Return the (X, Y) coordinate for the center point of the cell that contains the specified text.  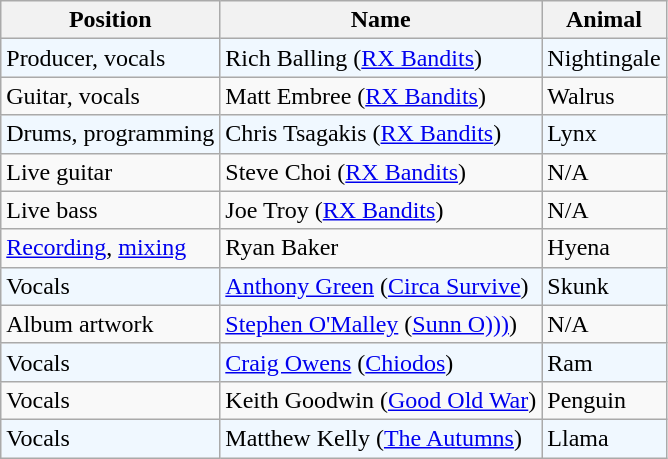
Hyena (604, 248)
Album artwork (110, 324)
Keith Goodwin (Good Old War) (381, 400)
Rich Balling (RX Bandits) (381, 58)
Ryan Baker (381, 248)
Stephen O'Malley (Sunn O)))) (381, 324)
Drums, programming (110, 134)
Name (381, 20)
Joe Troy (RX Bandits) (381, 210)
Ram (604, 362)
Live guitar (110, 172)
Llama (604, 438)
Walrus (604, 96)
Steve Choi (RX Bandits) (381, 172)
Recording, mixing (110, 248)
Guitar, vocals (110, 96)
Position (110, 20)
Nightingale (604, 58)
Anthony Green (Circa Survive) (381, 286)
Lynx (604, 134)
Craig Owens (Chiodos) (381, 362)
Chris Tsagakis (RX Bandits) (381, 134)
Matthew Kelly (The Autumns) (381, 438)
Skunk (604, 286)
Penguin (604, 400)
Matt Embree (RX Bandits) (381, 96)
Producer, vocals (110, 58)
Animal (604, 20)
Live bass (110, 210)
